Return the [x, y] coordinate for the center point of the cell that contains the specified text.  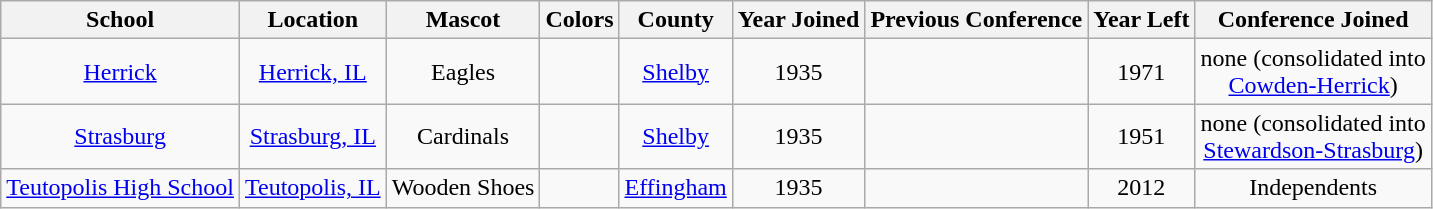
Effingham [676, 188]
none (consolidated into Cowden-Herrick) [1313, 72]
Colors [580, 20]
School [120, 20]
Cardinals [463, 136]
none (consolidated into Stewardson-Strasburg) [1313, 136]
Eagles [463, 72]
County [676, 20]
Year Left [1142, 20]
Herrick [120, 72]
Location [312, 20]
Previous Conference [976, 20]
Independents [1313, 188]
Teutopolis High School [120, 188]
Conference Joined [1313, 20]
Mascot [463, 20]
Teutopolis, IL [312, 188]
Strasburg, IL [312, 136]
Herrick, IL [312, 72]
1971 [1142, 72]
Strasburg [120, 136]
Wooden Shoes [463, 188]
2012 [1142, 188]
Year Joined [798, 20]
1951 [1142, 136]
